Determine the (x, y) coordinate at the center of the cell enclosing the given text.  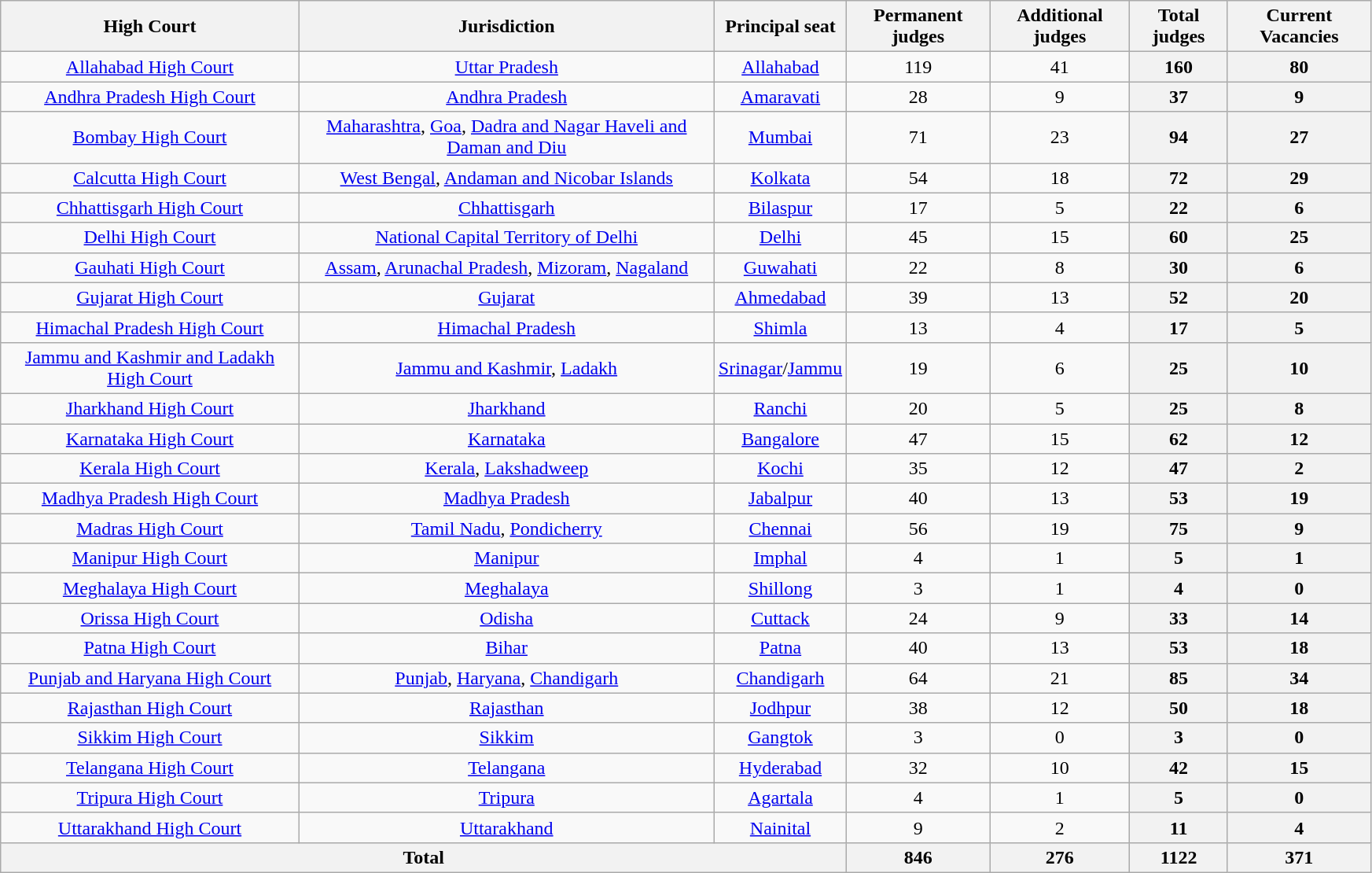
Assam, Arunachal Pradesh, Mizoram, Nagaland (506, 267)
Shillong (780, 588)
Maharashtra, Goa, Dadra and Nagar Haveli and Daman and Diu (506, 137)
37 (1179, 97)
Chhattisgarh (506, 208)
Gauhati High Court (150, 267)
30 (1179, 267)
Chhattisgarh High Court (150, 208)
Tripura (506, 797)
Principal seat (780, 27)
Rajasthan High Court (150, 708)
Delhi (780, 238)
Tamil Nadu, Pondicherry (506, 529)
371 (1299, 857)
Orissa High Court (150, 618)
Agartala (780, 797)
24 (918, 618)
75 (1179, 529)
29 (1299, 178)
14 (1299, 618)
71 (918, 137)
West Bengal, Andaman and Nicobar Islands (506, 178)
Guwahati (780, 267)
Nainital (780, 827)
Cuttack (780, 618)
Uttarakhand High Court (150, 827)
Imphal (780, 558)
Bombay High Court (150, 137)
Additional judges (1060, 27)
Patna High Court (150, 648)
27 (1299, 137)
11 (1179, 827)
23 (1060, 137)
Ranchi (780, 408)
72 (1179, 178)
28 (918, 97)
85 (1179, 678)
1122 (1179, 857)
Andhra Pradesh (506, 97)
Srinagar/Jammu (780, 368)
21 (1060, 678)
Jammu and Kashmir and Ladakh High Court (150, 368)
Jammu and Kashmir, Ladakh (506, 368)
42 (1179, 768)
52 (1179, 297)
Uttar Pradesh (506, 67)
Madhya Pradesh High Court (150, 499)
34 (1299, 678)
Telangana High Court (150, 768)
High Court (150, 27)
Karnataka High Court (150, 438)
Jharkhand (506, 408)
Mumbai (780, 137)
Gangtok (780, 738)
94 (1179, 137)
Bihar (506, 648)
Manipur High Court (150, 558)
Sikkim (506, 738)
160 (1179, 67)
35 (918, 469)
Allahabad (780, 67)
Total (424, 857)
Andhra Pradesh High Court (150, 97)
32 (918, 768)
Manipur (506, 558)
Ahmedabad (780, 297)
39 (918, 297)
276 (1060, 857)
119 (918, 67)
Punjab and Haryana High Court (150, 678)
Kerala High Court (150, 469)
54 (918, 178)
Jurisdiction (506, 27)
Gujarat High Court (150, 297)
41 (1060, 67)
50 (1179, 708)
Patna (780, 648)
64 (918, 678)
846 (918, 857)
Punjab, Haryana, Chandigarh (506, 678)
Current Vacancies (1299, 27)
Permanent judges (918, 27)
Gujarat (506, 297)
62 (1179, 438)
Odisha (506, 618)
Amaravati (780, 97)
Bangalore (780, 438)
Kerala, Lakshadweep (506, 469)
Uttarakhand (506, 827)
33 (1179, 618)
Calcutta High Court (150, 178)
Karnataka (506, 438)
Rajasthan (506, 708)
Madhya Pradesh (506, 499)
Telangana (506, 768)
Kolkata (780, 178)
Madras High Court (150, 529)
60 (1179, 238)
Total judges (1179, 27)
80 (1299, 67)
38 (918, 708)
Bilaspur (780, 208)
Himachal Pradesh (506, 327)
Jabalpur (780, 499)
National Capital Territory of Delhi (506, 238)
Himachal Pradesh High Court (150, 327)
Jodhpur (780, 708)
Meghalaya High Court (150, 588)
Kochi (780, 469)
Shimla (780, 327)
Sikkim High Court (150, 738)
Tripura High Court (150, 797)
Jharkhand High Court (150, 408)
Delhi High Court (150, 238)
Hyderabad (780, 768)
56 (918, 529)
45 (918, 238)
Chennai (780, 529)
Allahabad High Court (150, 67)
Chandigarh (780, 678)
Meghalaya (506, 588)
